Pinpoint the cell where the given text exists, returning its (x, y) midpoint coordinate. 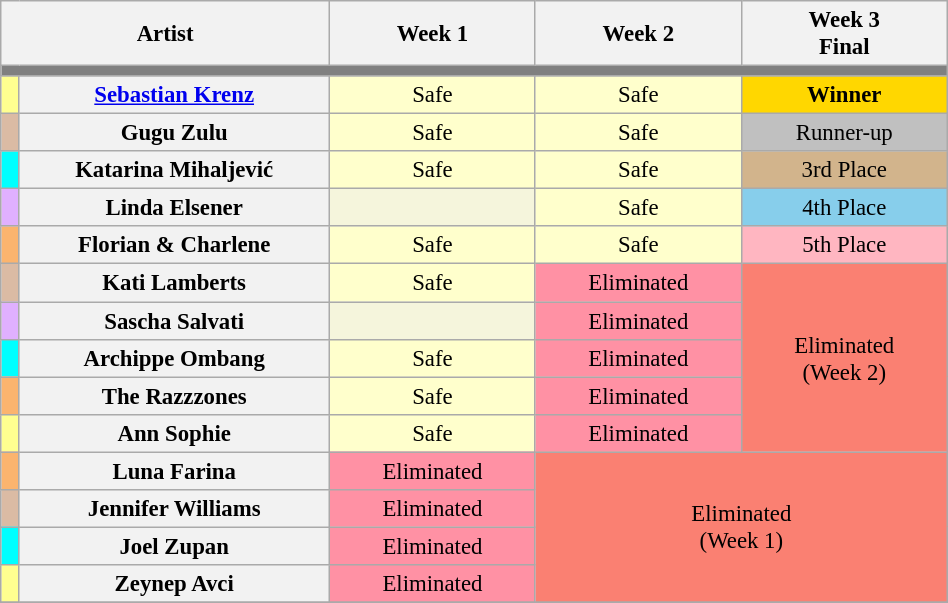
Archippe Ombang (174, 358)
Week 2 (638, 34)
Ann Sophie (174, 433)
4th Place (844, 208)
Gugu Zulu (174, 133)
Florian & Charlene (174, 245)
3rd Place (844, 170)
Jennifer Williams (174, 509)
Winner (844, 95)
Zeynep Avci (174, 584)
Katarina Mihaljević (174, 170)
Linda Elsener (174, 208)
Kati Lamberts (174, 283)
5th Place (844, 245)
Luna Farina (174, 471)
Week 3Final (844, 34)
Eliminated(Week 1) (741, 527)
Week 1 (432, 34)
The Razzzones (174, 396)
Sebastian Krenz (174, 95)
Artist (166, 34)
Runner-up (844, 133)
Eliminated(Week 2) (844, 358)
Joel Zupan (174, 546)
Sascha Salvati (174, 321)
